Identify which cell holds the provided text, then report its [X, Y] central coordinate. 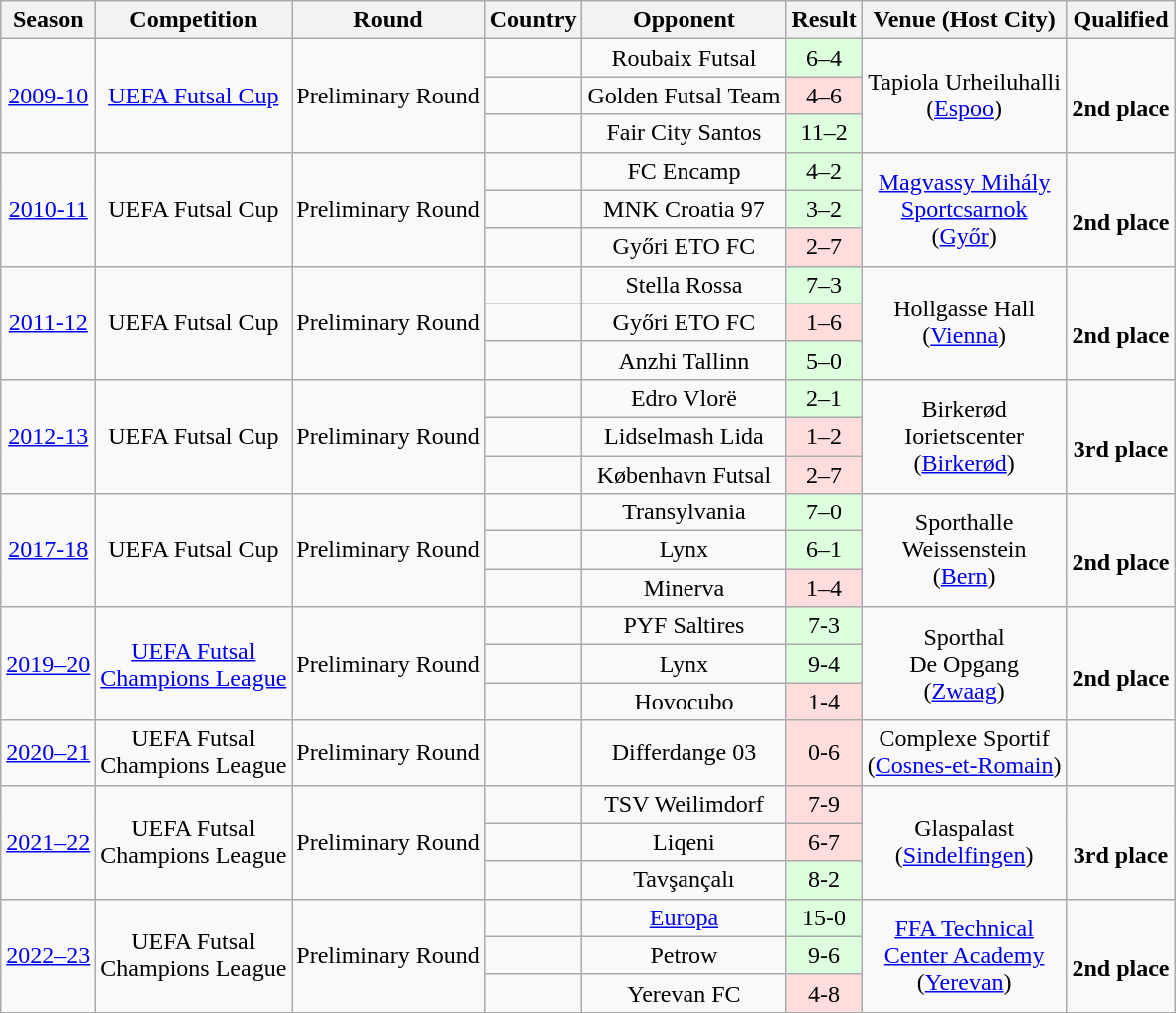
2021–22 [48, 842]
Fair City Santos [685, 133]
Hollgasse Hall(Vienna) [964, 322]
TSV Weilimdorf [685, 804]
København Futsal [685, 475]
7-9 [824, 804]
2019–20 [48, 664]
Europa [685, 917]
Result [824, 20]
Opponent [685, 20]
4-8 [824, 993]
Country [533, 20]
5–0 [824, 360]
1–4 [824, 588]
2017-18 [48, 550]
SporthalDe Opgang(Zwaag) [964, 664]
7-3 [824, 626]
Minerva [685, 588]
1–2 [824, 436]
7–0 [824, 512]
Golden Futsal Team [685, 96]
Venue (Host City) [964, 20]
Liqeni [685, 842]
9-6 [824, 955]
1-4 [824, 702]
11–2 [824, 133]
6–4 [824, 58]
9-4 [824, 664]
4–6 [824, 96]
Edro Vlorë [685, 398]
2020–21 [48, 752]
Round [388, 20]
15-0 [824, 917]
Lidselmash Lida [685, 436]
Complexe Sportif(Cosnes-et-Romain) [964, 752]
SporthalleWeissenstein(Bern) [964, 550]
Season [48, 20]
Stella Rossa [685, 285]
Hovocubo [685, 702]
FFA TechnicalCenter Academy(Yerevan) [964, 955]
PYF Saltires [685, 626]
Roubaix Futsal [685, 58]
6-7 [824, 842]
2010-11 [48, 209]
Glaspalast(Sindelfingen) [964, 842]
Competition [193, 20]
FC Encamp [685, 171]
2012-13 [48, 436]
2022–23 [48, 955]
MNK Croatia 97 [685, 209]
Anzhi Tallinn [685, 360]
Magvassy MihálySportcsarnok(Győr) [964, 209]
2009-10 [48, 96]
2011-12 [48, 322]
6–1 [824, 550]
Qualified [1120, 20]
Differdange 03 [685, 752]
0-6 [824, 752]
7–3 [824, 285]
4–2 [824, 171]
3–2 [824, 209]
Transylvania [685, 512]
Yerevan FC [685, 993]
Tapiola Urheiluhalli(Espoo) [964, 96]
Tavşançalı [685, 880]
BirkerødIorietscenter(Birkerød) [964, 436]
1–6 [824, 322]
Petrow [685, 955]
2–1 [824, 398]
8-2 [824, 880]
